Pinpoint the cell where the given text exists, returning its [x, y] midpoint coordinate. 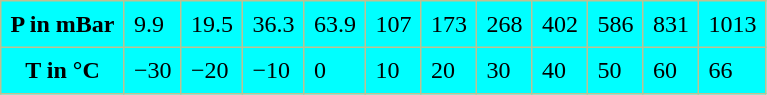
36.3 [274, 24]
T in °C [63, 70]
402 [560, 24]
9.9 [152, 24]
30 [505, 70]
−10 [274, 70]
10 [394, 70]
0 [335, 70]
50 [616, 70]
107 [394, 24]
586 [616, 24]
−30 [152, 70]
268 [505, 24]
P in mBar [63, 24]
66 [733, 70]
−20 [212, 70]
60 [671, 70]
40 [560, 70]
173 [449, 24]
20 [449, 70]
831 [671, 24]
63.9 [335, 24]
19.5 [212, 24]
1013 [733, 24]
